Extract the [x, y] coordinate from the center of the cell holding the provided text.  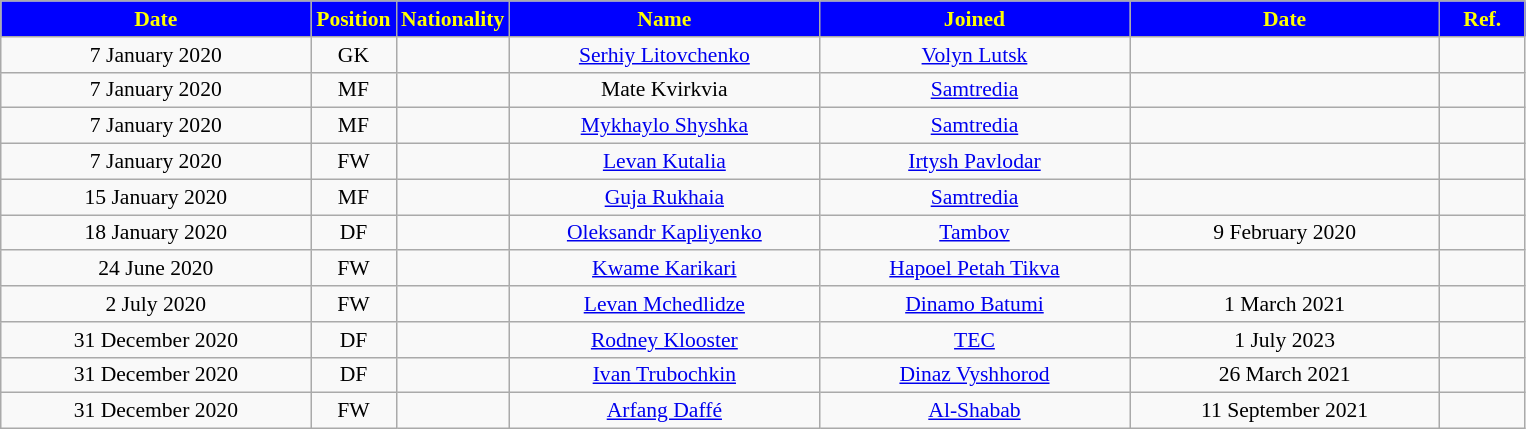
Ivan Trubochkin [664, 375]
Hapoel Petah Tikva [974, 269]
Position [354, 19]
26 March 2021 [1285, 375]
Volyn Lutsk [974, 55]
Levan Kutalia [664, 162]
15 January 2020 [156, 197]
1 March 2021 [1285, 304]
Kwame Karikari [664, 269]
Arfang Daffé [664, 411]
Serhiy Litovchenko [664, 55]
Dinamo Batumi [974, 304]
24 June 2020 [156, 269]
TEC [974, 340]
2 July 2020 [156, 304]
Oleksandr Kapliyenko [664, 233]
Mykhaylo Shyshka [664, 126]
Name [664, 19]
18 January 2020 [156, 233]
Tambov [974, 233]
Levan Mchedlidze [664, 304]
Al-Shabab [974, 411]
11 September 2021 [1285, 411]
Mate Kvirkvia [664, 90]
Ref. [1482, 19]
1 July 2023 [1285, 340]
9 February 2020 [1285, 233]
Guja Rukhaia [664, 197]
Nationality [452, 19]
Dinaz Vyshhorod [974, 375]
GK [354, 55]
Rodney Klooster [664, 340]
Joined [974, 19]
Irtysh Pavlodar [974, 162]
